Locate the cell with the specified text and output its (x, y) center coordinate. 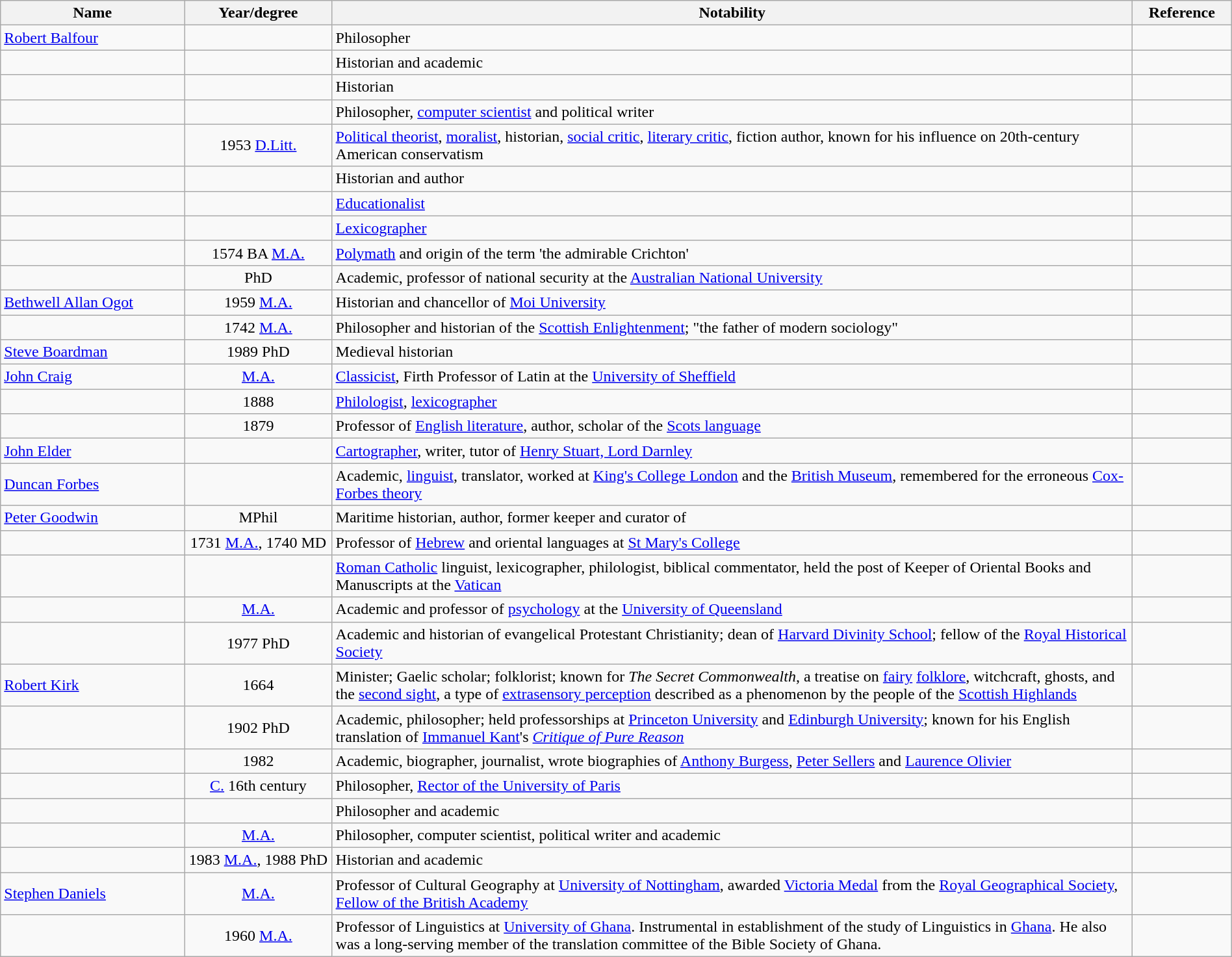
Polymath and origin of the term 'the admirable Crichton' (732, 253)
1982 (259, 761)
Robert Kirk (92, 685)
Academic and historian of evangelical Protestant Christianity; dean of Harvard Divinity School; fellow of the Royal Historical Society (732, 643)
1902 PhD (259, 728)
Philosopher and academic (732, 810)
1731 M.A., 1740 MD (259, 542)
Historian and chancellor of Moi University (732, 302)
Robert Balfour (92, 38)
Professor of Hebrew and oriental languages at St Mary's College (732, 542)
Stephen Daniels (92, 894)
1879 (259, 426)
Professor of English literature, author, scholar of the Scots language (732, 426)
1959 M.A. (259, 302)
Philosopher, computer scientist and political writer (732, 112)
1953 D.Litt. (259, 146)
Steve Boardman (92, 352)
Maritime historian, author, former keeper and curator of (732, 518)
Classicist, Firth Professor of Latin at the University of Sheffield (732, 377)
1574 BA M.A. (259, 253)
Cartographer, writer, tutor of Henry Stuart, Lord Darnley (732, 451)
1989 PhD (259, 352)
1960 M.A. (259, 936)
C. 16th century (259, 785)
Medieval historian (732, 352)
Academic, linguist, translator, worked at King's College London and the British Museum, remembered for the erroneous Cox-Forbes theory (732, 485)
1664 (259, 685)
1888 (259, 402)
Year/degree (259, 13)
Academic, professor of national security at the Australian National University (732, 277)
Academic and professor of psychology at the University of Queensland (732, 609)
Notability (732, 13)
Philosopher, Rector of the University of Paris (732, 785)
Philosopher, computer scientist, political writer and academic (732, 836)
Roman Catholic linguist, lexicographer, philologist, biblical commentator, held the post of Keeper of Oriental Books and Manuscripts at the Vatican (732, 576)
Bethwell Allan Ogot (92, 302)
John Elder (92, 451)
Philologist, lexicographer (732, 402)
Philosopher (732, 38)
Duncan Forbes (92, 485)
Educationalist (732, 203)
1742 M.A. (259, 327)
PhD (259, 277)
Historian and author (732, 179)
MPhil (259, 518)
Reference (1181, 13)
Academic, biographer, journalist, wrote biographies of Anthony Burgess, Peter Sellers and Laurence Olivier (732, 761)
1983 M.A., 1988 PhD (259, 860)
1977 PhD (259, 643)
Name (92, 13)
John Craig (92, 377)
Philosopher and historian of the Scottish Enlightenment; "the father of modern sociology" (732, 327)
Lexicographer (732, 228)
Peter Goodwin (92, 518)
Historian (732, 87)
